Determine the [X, Y] coordinate at the center of the cell enclosing the given text.  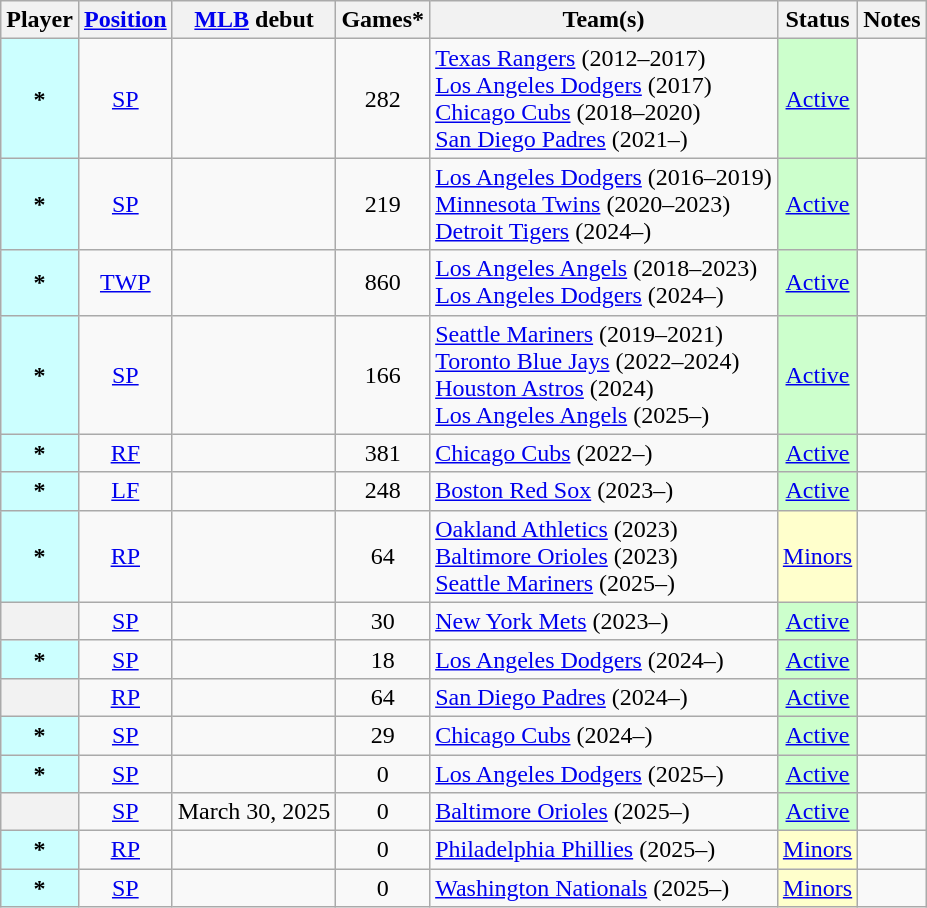
March 30, 2025 [254, 812]
Chicago Cubs (2022–) [604, 453]
18 [383, 659]
TWP [125, 282]
New York Mets (2023–) [604, 621]
Games* [383, 20]
248 [383, 491]
166 [383, 374]
30 [383, 621]
Position [125, 20]
Los Angeles Dodgers (2025–) [604, 773]
Baltimore Orioles (2025–) [604, 812]
Los Angeles Angels (2018–2023)Los Angeles Dodgers (2024–) [604, 282]
Oakland Athletics (2023)Baltimore Orioles (2023)Seattle Mariners (2025–) [604, 556]
381 [383, 453]
Status [817, 20]
Philadelphia Phillies (2025–) [604, 850]
Los Angeles Dodgers (2024–) [604, 659]
Texas Rangers (2012–2017)Los Angeles Dodgers (2017)Chicago Cubs (2018–2020)San Diego Padres (2021–) [604, 98]
San Diego Padres (2024–) [604, 697]
Team(s) [604, 20]
Player [40, 20]
282 [383, 98]
Notes [892, 20]
219 [383, 204]
RF [125, 453]
LF [125, 491]
Washington Nationals (2025–) [604, 888]
Chicago Cubs (2024–) [604, 735]
Los Angeles Dodgers (2016–2019)Minnesota Twins (2020–2023)Detroit Tigers (2024–) [604, 204]
Boston Red Sox (2023–) [604, 491]
860 [383, 282]
Seattle Mariners (2019–2021)Toronto Blue Jays (2022–2024)Houston Astros (2024)Los Angeles Angels (2025–) [604, 374]
29 [383, 735]
MLB debut [254, 20]
